Determine the (X, Y) coordinate at the center of the cell enclosing the given text.  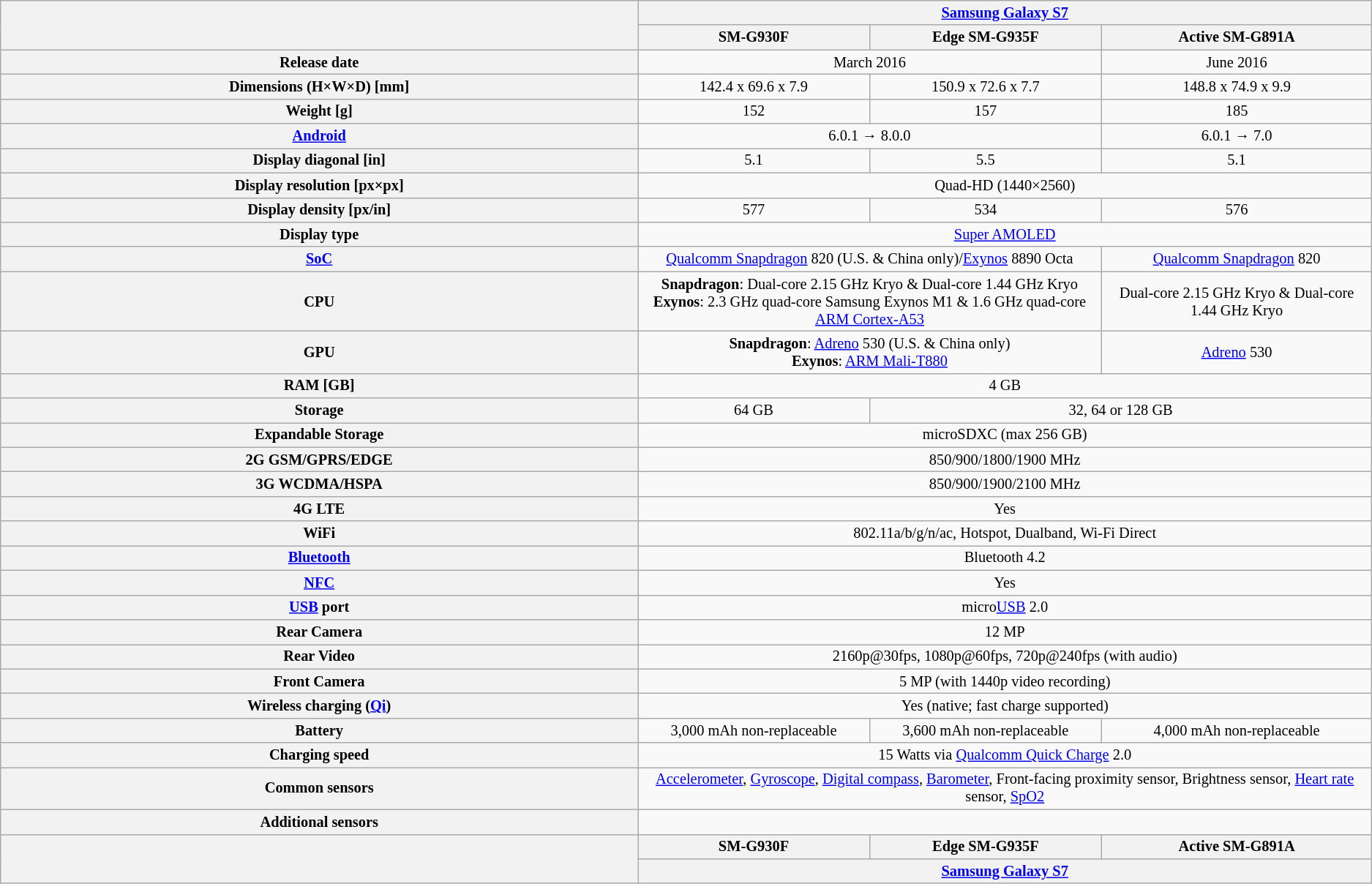
Rear Camera (319, 632)
Dual-core 2.15 GHz Kryo & Dual-core 1.44 GHz Kryo (1237, 301)
microUSB 2.0 (1005, 607)
Expandable Storage (319, 435)
802.11a/b/g/n/ac, Hotspot, Dualband, Wi-Fi Direct (1005, 533)
3,600 mAh non-replaceable (985, 730)
Qualcomm Snapdragon 820 (1237, 259)
850/900/1900/2100 MHz (1005, 484)
USB port (319, 607)
Display resolution [px×px] (319, 185)
534 (985, 210)
SoC (319, 259)
RAM [GB] (319, 386)
March 2016 (870, 62)
Display diagonal [in] (319, 160)
Battery (319, 730)
Dimensions (H×W×D) [mm] (319, 86)
6.0.1 → 8.0.0 (870, 136)
NFC (319, 583)
2G GSM/GPRS/EDGE (319, 460)
6.0.1 → 7.0 (1237, 136)
WiFi (319, 533)
Bluetooth 4.2 (1005, 558)
June 2016 (1237, 62)
Display density [px/in] (319, 210)
Weight [g] (319, 111)
3G WCDMA/HSPA (319, 484)
Rear Video (319, 656)
Display type (319, 234)
Additional sensors (319, 822)
185 (1237, 111)
3,000 mAh non-replaceable (754, 730)
157 (985, 111)
microSDXC (max 256 GB) (1005, 435)
148.8 x 74.9 x 9.9 (1237, 86)
Accelerometer, Gyroscope, Digital compass, Barometer, Front-facing proximity sensor, Brightness sensor, Heart rate sensor, SpO2 (1005, 788)
4G LTE (319, 509)
Charging speed (319, 755)
GPU (319, 352)
576 (1237, 210)
Android (319, 136)
Qualcomm Snapdragon 820 (U.S. & China only)/Exynos 8890 Octa (870, 259)
Adreno 530 (1237, 352)
577 (754, 210)
64 GB (754, 411)
850/900/1800/1900 MHz (1005, 460)
Quad-HD (1440×2560) (1005, 185)
2160p@30fps, 1080p@60fps, 720p@240fps (with audio) (1005, 656)
5 MP (with 1440p video recording) (1005, 681)
Common sensors (319, 788)
142.4 x 69.6 x 7.9 (754, 86)
150.9 x 72.6 x 7.7 (985, 86)
152 (754, 111)
Front Camera (319, 681)
12 MP (1005, 632)
Release date (319, 62)
Yes (native; fast charge supported) (1005, 705)
32, 64 or 128 GB (1120, 411)
Snapdragon: Dual-core 2.15 GHz Kryo & Dual-core 1.44 GHz KryoExynos: 2.3 GHz quad-core Samsung Exynos M1 & 1.6 GHz quad-core ARM Cortex-A53 (870, 301)
CPU (319, 301)
5.5 (985, 160)
Storage (319, 411)
Super AMOLED (1005, 234)
Wireless charging (Qi) (319, 705)
15 Watts via Qualcomm Quick Charge 2.0 (1005, 755)
Bluetooth (319, 558)
4,000 mAh non-replaceable (1237, 730)
Snapdragon: Adreno 530 (U.S. & China only)Exynos: ARM Mali-T880 (870, 352)
4 GB (1005, 386)
